Extract the [X, Y] coordinate from the center of the cell holding the provided text.  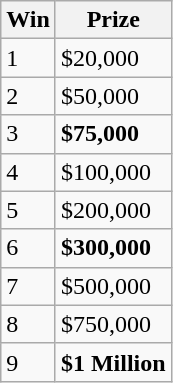
$20,000 [113, 58]
$750,000 [113, 324]
7 [28, 286]
Win [28, 20]
6 [28, 248]
9 [28, 362]
1 [28, 58]
3 [28, 134]
8 [28, 324]
$200,000 [113, 210]
$300,000 [113, 248]
$50,000 [113, 96]
4 [28, 172]
5 [28, 210]
$100,000 [113, 172]
$500,000 [113, 286]
2 [28, 96]
$1 Million [113, 362]
Prize [113, 20]
$75,000 [113, 134]
